Capture the cell that displays the provided text and extract its (x, y) central coordinate. 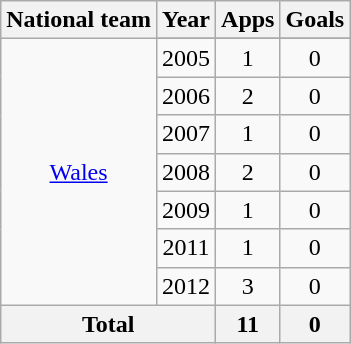
2011 (186, 248)
2005 (186, 58)
3 (248, 286)
2008 (186, 172)
2007 (186, 134)
Apps (248, 20)
Year (186, 20)
Goals (315, 20)
National team (79, 20)
Wales (79, 172)
2006 (186, 96)
Total (108, 324)
2012 (186, 286)
2009 (186, 210)
11 (248, 324)
